Return the [x, y] coordinate for the center point of the cell that contains the specified text.  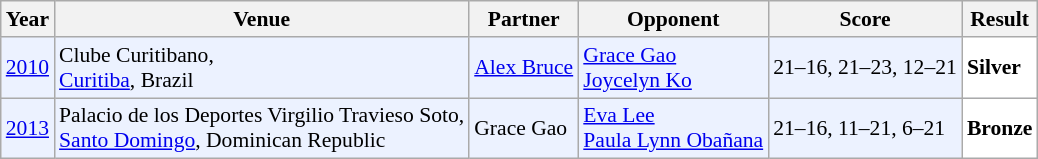
Grace Gao Joycelyn Ko [673, 68]
Palacio de los Deportes Virgilio Travieso Soto,Santo Domingo, Dominican Republic [262, 128]
Alex Bruce [524, 68]
Year [28, 19]
21–16, 11–21, 6–21 [865, 128]
Result [1000, 19]
21–16, 21–23, 12–21 [865, 68]
Silver [1000, 68]
2013 [28, 128]
Grace Gao [524, 128]
Score [865, 19]
Clube Curitibano,Curitiba, Brazil [262, 68]
2010 [28, 68]
Eva Lee Paula Lynn Obañana [673, 128]
Venue [262, 19]
Bronze [1000, 128]
Opponent [673, 19]
Partner [524, 19]
